Return [x, y] of the center of cell containing provided text 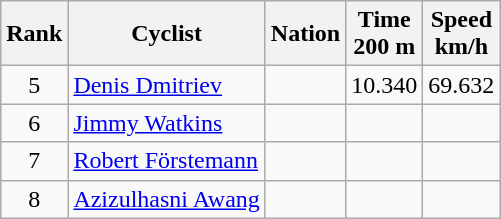
Robert Förstemann [166, 161]
69.632 [462, 85]
Jimmy Watkins [166, 123]
6 [34, 123]
Rank [34, 34]
Time200 m [384, 34]
Nation [305, 34]
Speedkm/h [462, 34]
Azizulhasni Awang [166, 199]
Cyclist [166, 34]
Denis Dmitriev [166, 85]
8 [34, 199]
7 [34, 161]
10.340 [384, 85]
5 [34, 85]
